Locate the cell with the specified text and output its [X, Y] center coordinate. 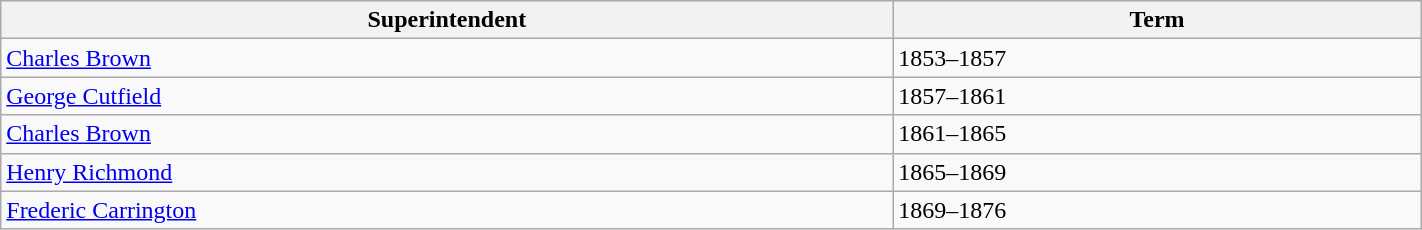
1861–1865 [1157, 134]
Superintendent [447, 20]
1853–1857 [1157, 58]
1865–1869 [1157, 172]
Frederic Carrington [447, 210]
Henry Richmond [447, 172]
1869–1876 [1157, 210]
Term [1157, 20]
George Cutfield [447, 96]
1857–1861 [1157, 96]
